From the cell containing the given text, extract its center point as [X, Y] coordinate. 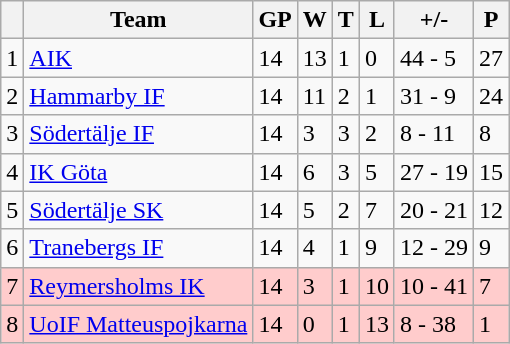
AIK [138, 58]
Södertälje IF [138, 134]
8 - 11 [434, 134]
Tranebergs IF [138, 248]
GP [275, 20]
27 [490, 58]
10 - 41 [434, 286]
20 - 21 [434, 210]
12 - 29 [434, 248]
12 [490, 210]
Reymersholms IK [138, 286]
Hammarby IF [138, 96]
31 - 9 [434, 96]
8 - 38 [434, 324]
UoIF Matteuspojkarna [138, 324]
L [376, 20]
11 [314, 96]
24 [490, 96]
Södertälje SK [138, 210]
44 - 5 [434, 58]
15 [490, 172]
P [490, 20]
W [314, 20]
T [346, 20]
IK Göta [138, 172]
27 - 19 [434, 172]
10 [376, 286]
Team [138, 20]
+/- [434, 20]
